Pinpoint the cell where the given text exists, returning its [X, Y] midpoint coordinate. 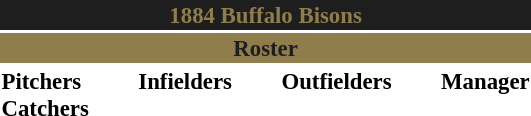
Roster [266, 48]
1884 Buffalo Bisons [266, 15]
